Provide the [X, Y] coordinate of the cell's center where the given text is located.  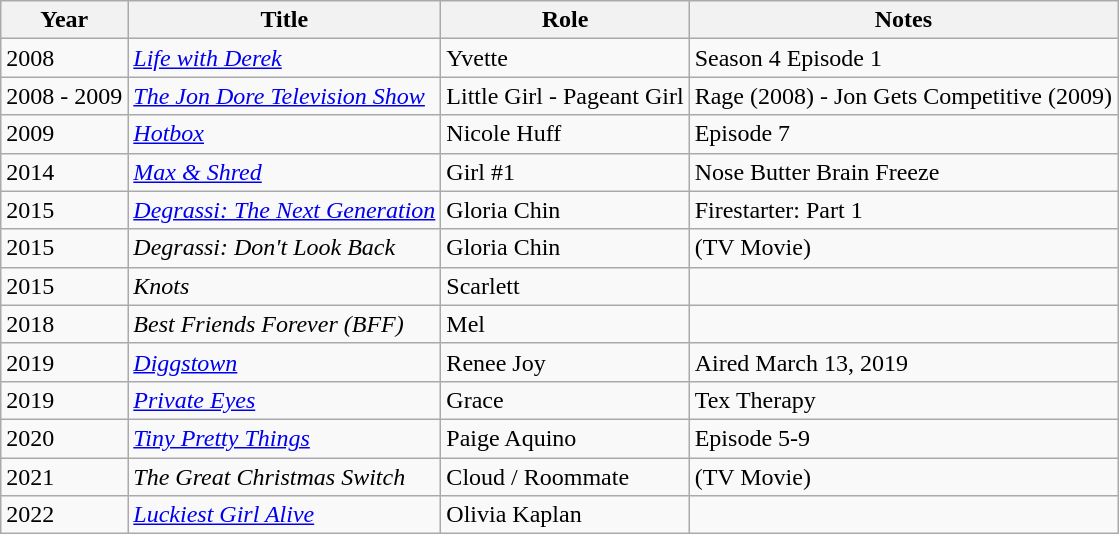
Rage (2008) - Jon Gets Competitive (2009) [903, 96]
Knots [284, 286]
Degrassi: Don't Look Back [284, 248]
The Great Christmas Switch [284, 477]
2014 [64, 172]
2020 [64, 438]
Yvette [565, 58]
Degrassi: The Next Generation [284, 210]
Renee Joy [565, 362]
Life with Derek [284, 58]
Luckiest Girl Alive [284, 515]
The Jon Dore Television Show [284, 96]
Tex Therapy [903, 400]
Role [565, 20]
Best Friends Forever (BFF) [284, 324]
Olivia Kaplan [565, 515]
Title [284, 20]
Nicole Huff [565, 134]
Year [64, 20]
Grace [565, 400]
Girl #1 [565, 172]
2008 [64, 58]
Max & Shred [284, 172]
Season 4 Episode 1 [903, 58]
Tiny Pretty Things [284, 438]
Notes [903, 20]
Episode 5-9 [903, 438]
Hotbox [284, 134]
Little Girl - Pageant Girl [565, 96]
Nose Butter Brain Freeze [903, 172]
Cloud / Roommate [565, 477]
Paige Aquino [565, 438]
2022 [64, 515]
Episode 7 [903, 134]
Private Eyes [284, 400]
Aired March 13, 2019 [903, 362]
2008 - 2009 [64, 96]
Diggstown [284, 362]
2009 [64, 134]
2018 [64, 324]
Scarlett [565, 286]
Firestarter: Part 1 [903, 210]
Mel [565, 324]
2021 [64, 477]
